Return (x, y) of the center of cell containing provided text 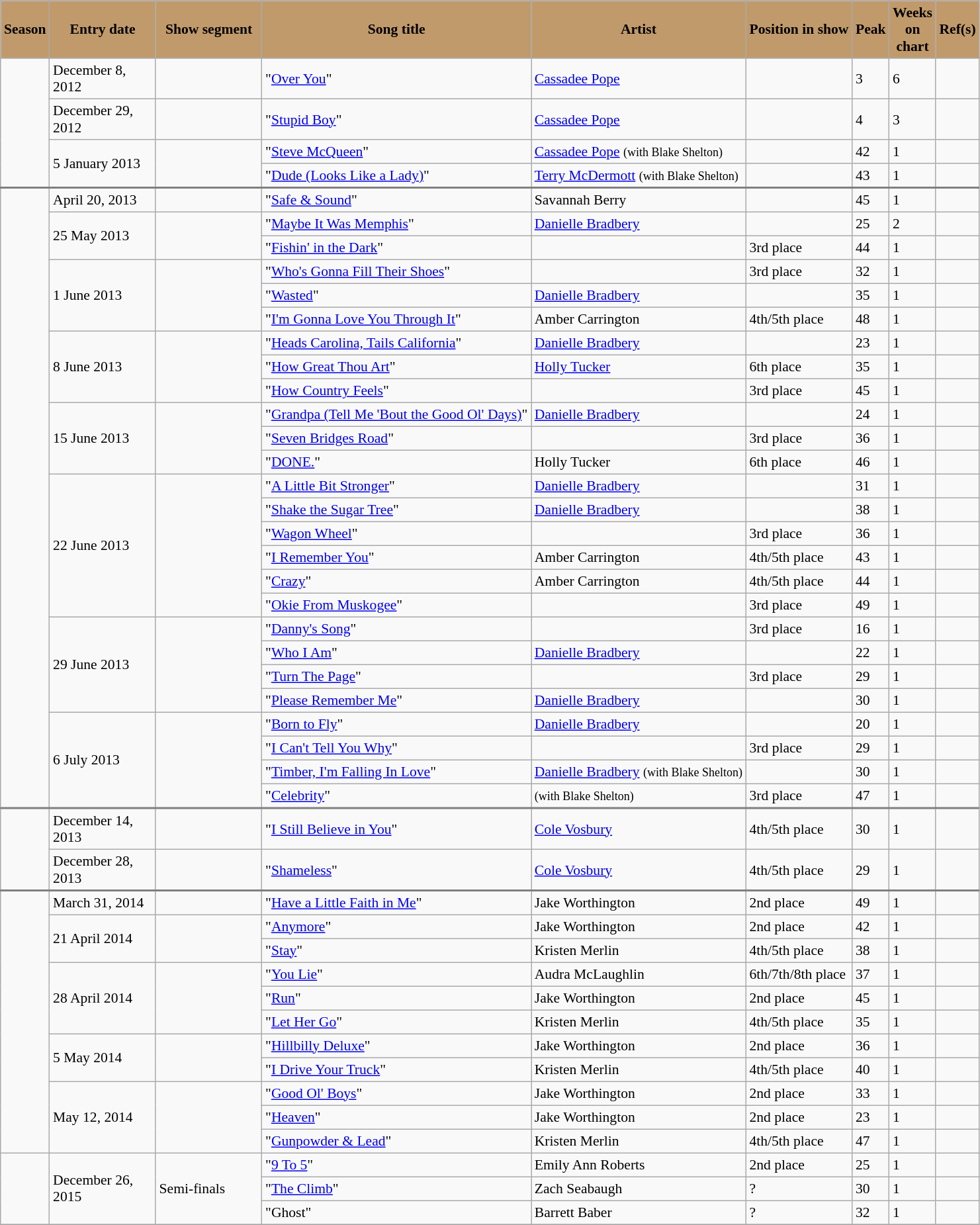
Savannah Berry (639, 200)
"Heads Carolina, Tails California" (397, 343)
Position in show (799, 29)
"Crazy" (397, 582)
"Safe & Sound" (397, 200)
"Over You" (397, 79)
"I Drive Your Truck" (397, 1069)
Song title (397, 29)
46 (871, 463)
40 (871, 1069)
"Shameless" (397, 870)
5 January 2013 (103, 164)
"Steve McQueen" (397, 152)
5 May 2014 (103, 1058)
21 April 2014 (103, 938)
"Shake the Sugar Tree" (397, 510)
20 (871, 725)
15 June 2013 (103, 439)
6 July 2013 (103, 761)
"Anymore" (397, 927)
Show segment (208, 29)
1 June 2013 (103, 296)
Season (25, 29)
Entry date (103, 29)
22 June 2013 (103, 546)
"Heaven" (397, 1117)
March 31, 2014 (103, 903)
6 (913, 79)
Zach Seabaugh (639, 1189)
"Seven Bridges Road" (397, 439)
"Run" (397, 998)
31 (871, 486)
Danielle Bradbery (with Blake Shelton) (639, 772)
"Good Ol' Boys" (397, 1093)
"Have a Little Faith in Me" (397, 903)
4 (871, 120)
December 29, 2012 (103, 120)
"You Lie" (397, 974)
"I Can't Tell You Why" (397, 749)
48 (871, 320)
2 (913, 224)
"How Great Thou Art" (397, 367)
"Who's Gonna Fill Their Shoes" (397, 272)
Barrett Baber (639, 1212)
"The Climb" (397, 1189)
Weeksonchart (913, 29)
6th/7th/8th place (799, 974)
"Dude (Looks Like a Lady)" (397, 176)
16 (871, 629)
"Fishin' in the Dark" (397, 248)
Ref(s) (958, 29)
"I'm Gonna Love You Through It" (397, 320)
33 (871, 1093)
"Stupid Boy" (397, 120)
"I Remember You" (397, 558)
8 June 2013 (103, 367)
28 April 2014 (103, 998)
"Born to Fly" (397, 725)
37 (871, 974)
"Who I Am" (397, 653)
"How Country Feels" (397, 391)
(with Blake Shelton) (639, 797)
Audra McLaughlin (639, 974)
24 (871, 415)
"Turn The Page" (397, 677)
29 June 2013 (103, 665)
December 14, 2013 (103, 829)
May 12, 2014 (103, 1117)
"Please Remember Me" (397, 701)
"Let Her Go" (397, 1022)
December 26, 2015 (103, 1189)
"Wagon Wheel" (397, 534)
"A Little Bit Stronger" (397, 486)
December 8, 2012 (103, 79)
"Maybe It Was Memphis" (397, 224)
"DONE." (397, 463)
"Timber, I'm Falling In Love" (397, 772)
"Okie From Muskogee" (397, 606)
"Hillbilly Deluxe" (397, 1046)
Artist (639, 29)
April 20, 2013 (103, 200)
Emily Ann Roberts (639, 1165)
"Grandpa (Tell Me 'Bout the Good Ol' Days)" (397, 415)
"Ghost" (397, 1212)
25 May 2013 (103, 236)
"I Still Believe in You" (397, 829)
Terry McDermott (with Blake Shelton) (639, 176)
"9 To 5" (397, 1165)
22 (871, 653)
"Danny's Song" (397, 629)
"Celebrity" (397, 797)
Semi-finals (208, 1189)
"Wasted" (397, 296)
"Gunpowder & Lead" (397, 1141)
Cassadee Pope (with Blake Shelton) (639, 152)
"Stay" (397, 950)
December 28, 2013 (103, 870)
Peak (871, 29)
